Search for the cell housing the specified text and yield its [x, y] center coordinate. 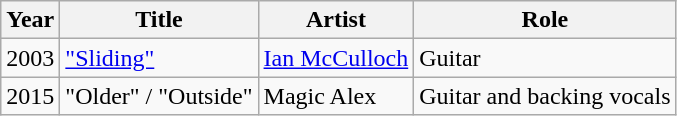
Role [545, 20]
"Sliding" [159, 58]
"Older" / "Outside" [159, 96]
Title [159, 20]
Ian McCulloch [336, 58]
Year [30, 20]
2003 [30, 58]
Guitar [545, 58]
2015 [30, 96]
Magic Alex [336, 96]
Artist [336, 20]
Guitar and backing vocals [545, 96]
